Determine the (X, Y) coordinate at the center of the cell enclosing the given text.  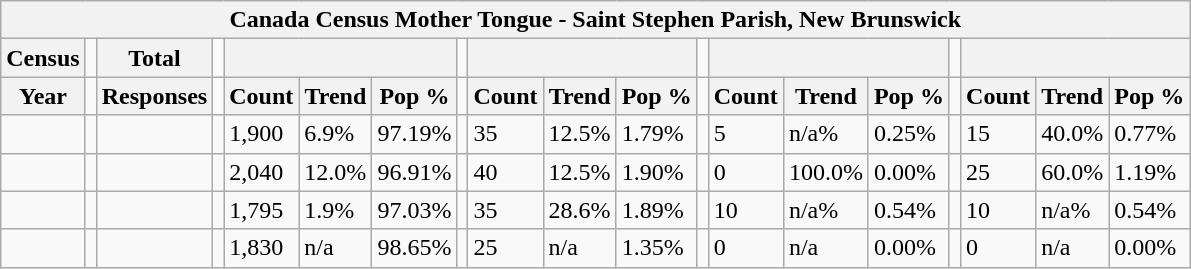
0.77% (1150, 134)
0.25% (908, 134)
100.0% (826, 172)
Responses (154, 96)
97.03% (414, 210)
1.79% (656, 134)
15 (998, 134)
40 (506, 172)
98.65% (414, 248)
96.91% (414, 172)
97.19% (414, 134)
60.0% (1072, 172)
1.35% (656, 248)
1.9% (336, 210)
1,900 (262, 134)
Census (43, 58)
Total (154, 58)
1.89% (656, 210)
Year (43, 96)
5 (746, 134)
1,830 (262, 248)
28.6% (580, 210)
1,795 (262, 210)
40.0% (1072, 134)
2,040 (262, 172)
1.19% (1150, 172)
Canada Census Mother Tongue - Saint Stephen Parish, New Brunswick (596, 20)
1.90% (656, 172)
12.0% (336, 172)
6.9% (336, 134)
